Identify which cell holds the provided text, then report its (x, y) central coordinate. 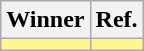
Ref. (116, 20)
Winner (46, 20)
